Determine the (x, y) coordinate at the center of the cell enclosing the given text.  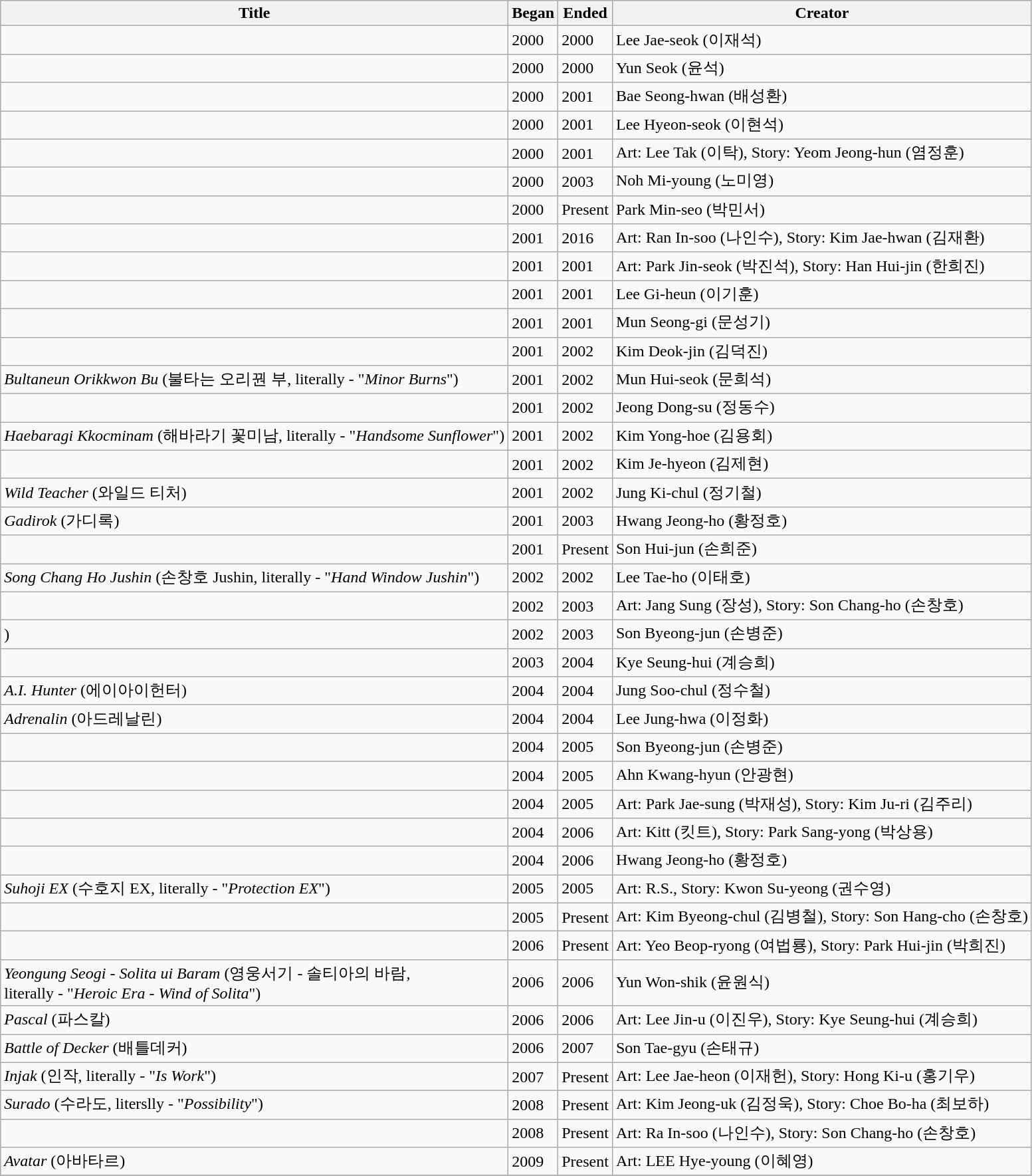
Art: Ra In-soo (나인수), Story: Son Chang-ho (손창호) (821, 1133)
Art: R.S., Story: Kwon Su-yeong (권수영) (821, 889)
Lee Gi-heun (이기훈) (821, 295)
Ahn Kwang-hyun (안광현) (821, 775)
Avatar (아바타르) (255, 1162)
Kim Je-hyeon (김제현) (821, 464)
Wild Teacher (와일드 티처) (255, 493)
Art: Kitt (킷트), Story: Park Sang-yong (박상용) (821, 832)
Lee Jung-hwa (이정화) (821, 719)
Creator (821, 13)
Son Hui-jun (손희준) (821, 549)
Title (255, 13)
Kye Seung-hui (계승희) (821, 662)
Bultaneun Orikkwon Bu (불타는 오리꿘 부, literally - "Minor Burns") (255, 380)
Park Min-seo (박민서) (821, 210)
Began (533, 13)
Son Tae-gyu (손태규) (821, 1049)
Pascal (파스칼) (255, 1020)
Art: Yeo Beop-ryong (여법룡), Story: Park Hui-jin (박희진) (821, 945)
Art: Kim Byeong-chul (김병철), Story: Son Hang-cho (손창호) (821, 917)
Lee Tae-ho (이태호) (821, 578)
Noh Mi-young (노미영) (821, 182)
Haebaragi Kkocminam (해바라기 꽃미남, literally - "Handsome Sunflower") (255, 436)
Yeongung Seogi - Solita ui Baram (영웅서기 - 솔티아의 바람,literally - "Heroic Era - Wind of Solita") (255, 983)
Mun Seong-gi (문성기) (821, 323)
Art: Kim Jeong-uk (김정욱), Story: Choe Bo-ha (최보하) (821, 1105)
Suhoji EX (수호지 EX, literally - "Protection EX") (255, 889)
Kim Yong-hoe (김용회) (821, 436)
2009 (533, 1162)
Adrenalin (아드레날린) (255, 719)
Lee Jae-seok (이재석) (821, 40)
Art: Lee Jae-heon (이재헌), Story: Hong Ki-u (홍기우) (821, 1077)
Song Chang Ho Jushin (손창호 Jushin, literally - "Hand Window Jushin") (255, 578)
Art: Park Jin-seok (박진석), Story: Han Hui-jin (한희진) (821, 266)
Art: Lee Jin-u (이진우), Story: Kye Seung-hui (계승희) (821, 1020)
Gadirok (가디록) (255, 521)
Jung Soo-chul (정수철) (821, 691)
Art: Ran In-soo (나인수), Story: Kim Jae-hwan (김재환) (821, 238)
Battle of Decker (배틀데커) (255, 1049)
A.I. Hunter (에이아이헌터) (255, 691)
Surado (수라도, literslly - "Possibility") (255, 1105)
) (255, 634)
Mun Hui-seok (문희석) (821, 380)
Art: Lee Tak (이탁), Story: Yeom Jeong-hun (염정훈) (821, 153)
Jung Ki-chul (정기철) (821, 493)
Yun Seok (윤석) (821, 68)
Art: Park Jae-sung (박재성), Story: Kim Ju-ri (김주리) (821, 804)
Kim Deok-jin (김덕진) (821, 351)
Injak (인작, literally - "Is Work") (255, 1077)
2016 (585, 238)
Lee Hyeon-seok (이현석) (821, 125)
Jeong Dong-su (정동수) (821, 408)
Art: Jang Sung (장성), Story: Son Chang-ho (손창호) (821, 606)
Bae Seong-hwan (배성환) (821, 97)
Ended (585, 13)
Yun Won-shik (윤원식) (821, 983)
Art: LEE Hye-young (이혜영) (821, 1162)
